Provide the [X, Y] coordinate of the cell's center where the given text is located.  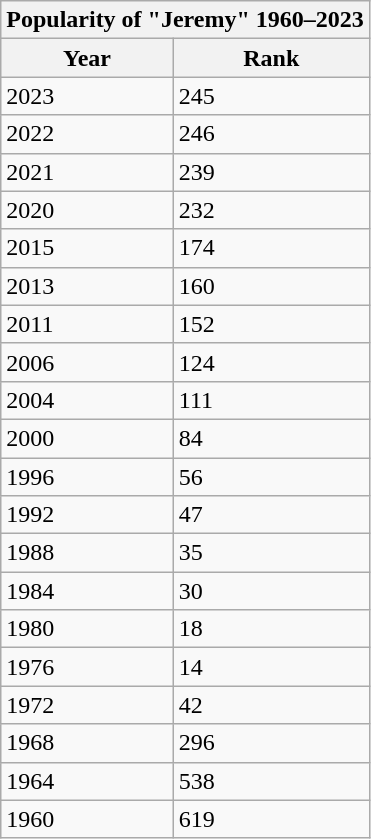
246 [271, 134]
111 [271, 400]
2023 [88, 96]
1972 [88, 705]
Popularity of "Jeremy" 1960–2023 [186, 20]
47 [271, 515]
296 [271, 743]
2013 [88, 286]
1960 [88, 819]
42 [271, 705]
35 [271, 553]
2015 [88, 248]
2006 [88, 362]
1992 [88, 515]
18 [271, 629]
239 [271, 172]
245 [271, 96]
619 [271, 819]
1968 [88, 743]
174 [271, 248]
1996 [88, 477]
2021 [88, 172]
1980 [88, 629]
Year [88, 58]
538 [271, 781]
56 [271, 477]
2022 [88, 134]
2000 [88, 438]
30 [271, 591]
152 [271, 324]
1964 [88, 781]
160 [271, 286]
2004 [88, 400]
Rank [271, 58]
84 [271, 438]
1984 [88, 591]
1988 [88, 553]
14 [271, 667]
1976 [88, 667]
2011 [88, 324]
232 [271, 210]
2020 [88, 210]
124 [271, 362]
